Return the (x, y) coordinate for the center point of the cell that contains the specified text.  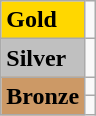
Bronze (43, 96)
Silver (43, 58)
Gold (43, 20)
